Scan for the cell matching the given text and deliver its [X, Y] coordinate at center. 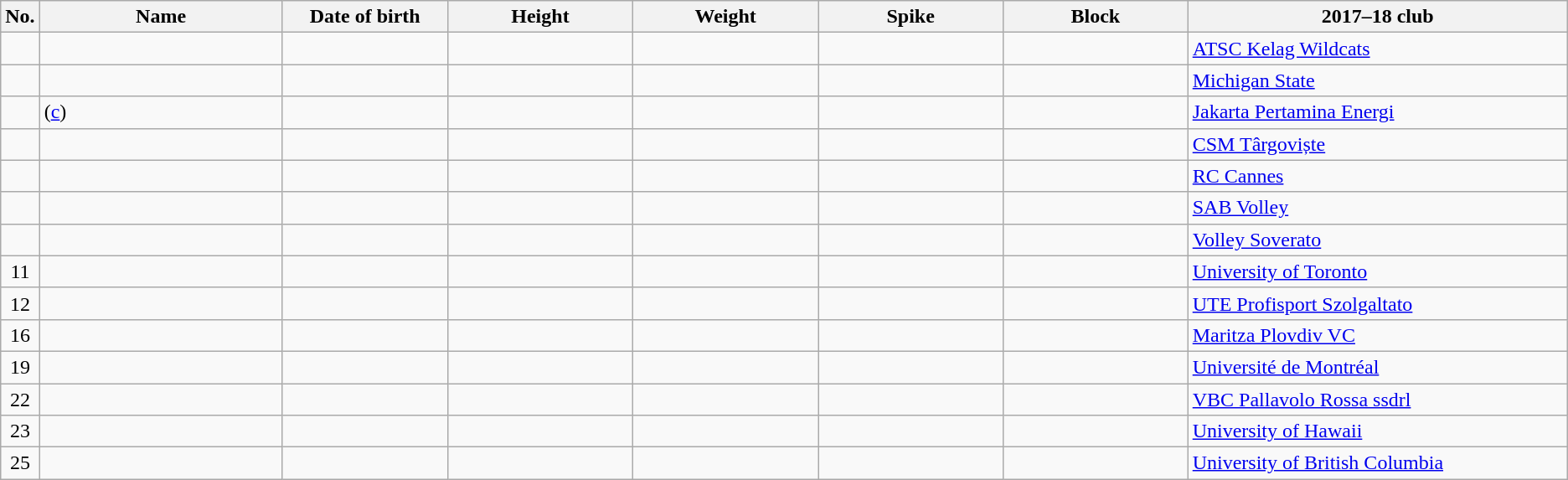
UTE Profisport Szolgaltato [1377, 303]
Date of birth [365, 17]
(c) [161, 112]
Jakarta Pertamina Energi [1377, 112]
Volley Soverato [1377, 240]
23 [20, 431]
RC Cannes [1377, 176]
2017–18 club [1377, 17]
CSM Târgoviște [1377, 144]
Michigan State [1377, 80]
19 [20, 367]
University of British Columbia [1377, 463]
Université de Montréal [1377, 367]
University of Hawaii [1377, 431]
VBC Pallavolo Rossa ssdrl [1377, 400]
12 [20, 303]
Maritza Plovdiv VC [1377, 335]
University of Toronto [1377, 271]
16 [20, 335]
22 [20, 400]
SAB Volley [1377, 208]
No. [20, 17]
Block [1096, 17]
Spike [911, 17]
Name [161, 17]
Height [539, 17]
11 [20, 271]
25 [20, 463]
ATSC Kelag Wildcats [1377, 49]
Weight [725, 17]
